Extract the [X, Y] coordinate from the center of the cell holding the provided text.  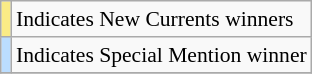
Indicates New Currents winners [162, 19]
Indicates Special Mention winner [162, 55]
